Identify which cell holds the provided text, then report its [x, y] central coordinate. 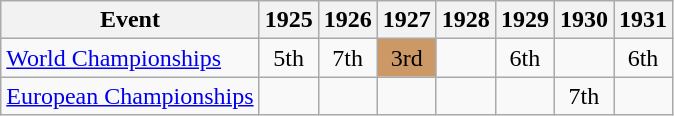
5th [288, 58]
1927 [406, 20]
1929 [524, 20]
1930 [584, 20]
Event [130, 20]
1928 [466, 20]
1931 [644, 20]
World Championships [130, 58]
1925 [288, 20]
1926 [348, 20]
3rd [406, 58]
European Championships [130, 96]
